From the cell containing the given text, extract its center point as (X, Y) coordinate. 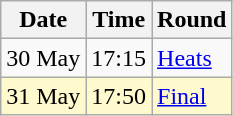
17:50 (119, 96)
Final (192, 96)
30 May (44, 58)
Time (119, 20)
Round (192, 20)
31 May (44, 96)
17:15 (119, 58)
Heats (192, 58)
Date (44, 20)
